Extract the [x, y] coordinate from the center of the cell holding the provided text.  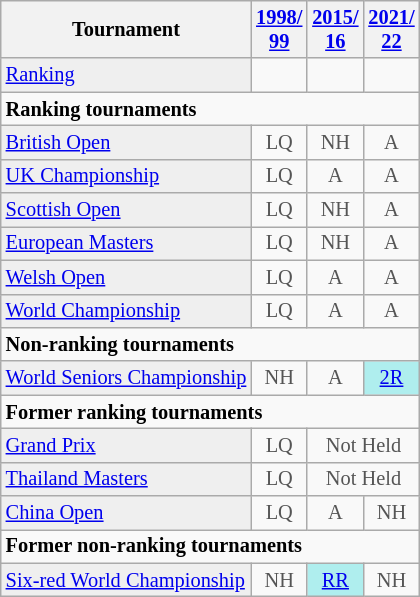
2R [391, 378]
European Masters [126, 243]
World Seniors Championship [126, 378]
Thailand Masters [126, 479]
Tournament [126, 29]
Ranking tournaments [210, 109]
Scottish Open [126, 210]
UK Championship [126, 176]
Former ranking tournaments [210, 412]
Grand Prix [126, 445]
RR [335, 580]
2015/16 [335, 29]
Non-ranking tournaments [210, 344]
Ranking [126, 75]
Former non-ranking tournaments [210, 546]
World Championship [126, 311]
Six-red World Championship [126, 580]
2021/22 [391, 29]
British Open [126, 142]
1998/99 [279, 29]
Welsh Open [126, 277]
China Open [126, 513]
